Search for the cell housing the specified text and yield its [X, Y] center coordinate. 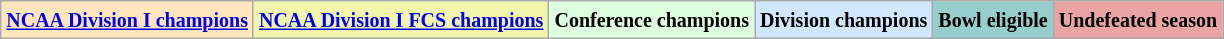
Bowl eligible [993, 20]
NCAA Division I champions [128, 20]
Undefeated season [1138, 20]
Division champions [844, 20]
NCAA Division I FCS champions [400, 20]
Conference champions [652, 20]
